Pinpoint the cell where the given text exists, returning its [x, y] midpoint coordinate. 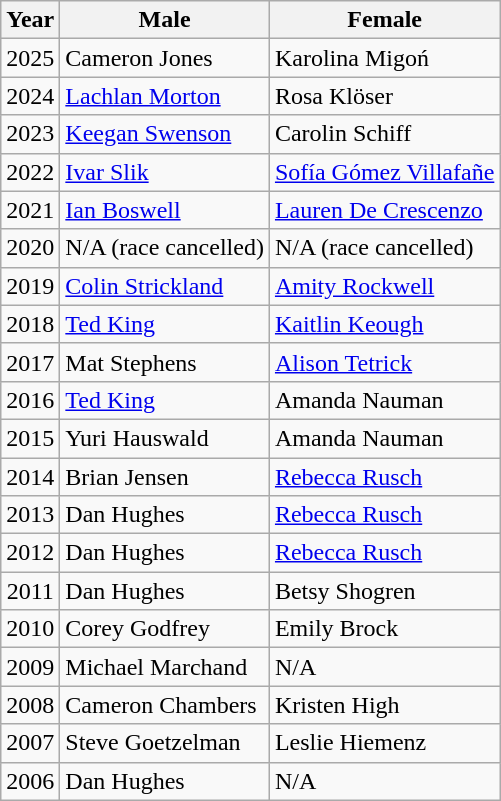
Kristen High [384, 705]
Carolin Schiff [384, 134]
Mat Stephens [165, 362]
Sofía Gómez Villafañe [384, 172]
Kaitlin Keough [384, 324]
2024 [30, 96]
2021 [30, 210]
2019 [30, 286]
2013 [30, 515]
Female [384, 20]
Michael Marchand [165, 667]
2020 [30, 248]
Rosa Klöser [384, 96]
2017 [30, 362]
Yuri Hauswald [165, 438]
Ivar Slik [165, 172]
Ian Boswell [165, 210]
2018 [30, 324]
Brian Jensen [165, 477]
Lauren De Crescenzo [384, 210]
Male [165, 20]
2007 [30, 743]
Lachlan Morton [165, 96]
Cameron Jones [165, 58]
2012 [30, 553]
Cameron Chambers [165, 705]
Emily Brock [384, 629]
Alison Tetrick [384, 362]
2015 [30, 438]
2011 [30, 591]
2023 [30, 134]
2009 [30, 667]
Betsy Shogren [384, 591]
Keegan Swenson [165, 134]
Year [30, 20]
Corey Godfrey [165, 629]
2008 [30, 705]
Amity Rockwell [384, 286]
2025 [30, 58]
2006 [30, 781]
2010 [30, 629]
Leslie Hiemenz [384, 743]
2022 [30, 172]
2016 [30, 400]
Karolina Migoń [384, 58]
Colin Strickland [165, 286]
2014 [30, 477]
Steve Goetzelman [165, 743]
